Find where the given text appears and provide that cell's center as [X, Y] coordinate. 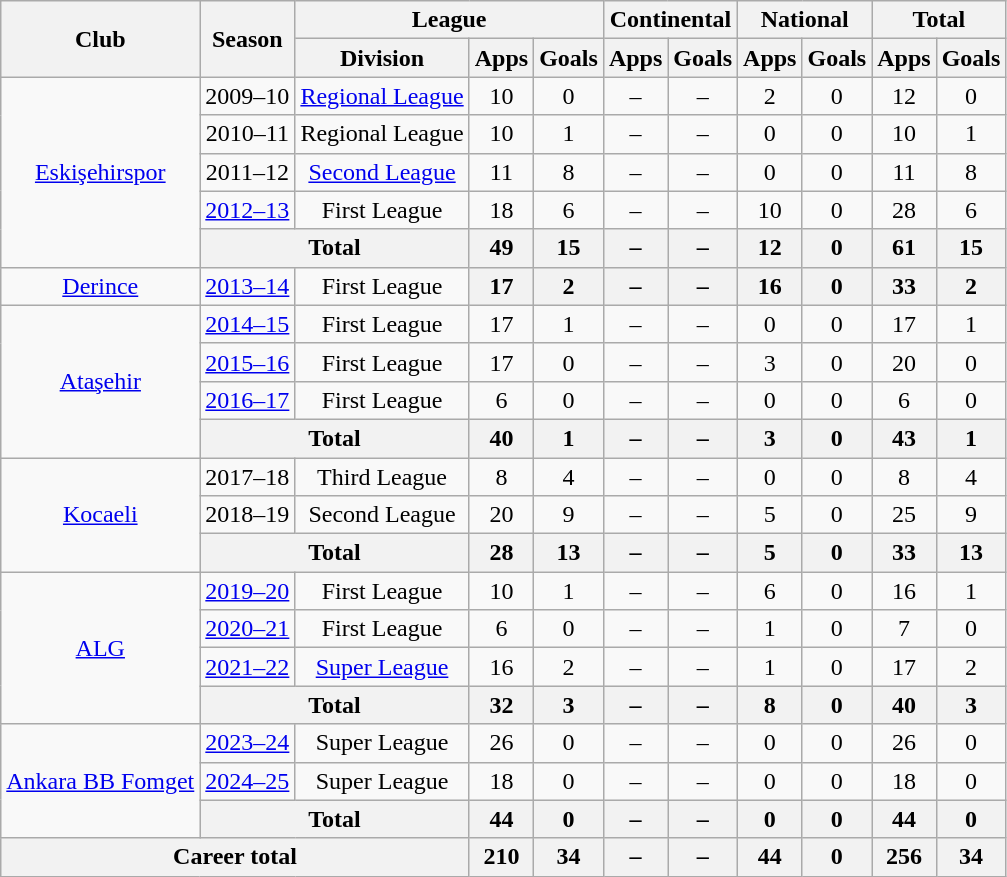
Kocaeli [100, 515]
2018–19 [248, 515]
2016–17 [248, 400]
7 [904, 629]
National [805, 20]
League [450, 20]
2010–11 [248, 134]
256 [904, 857]
2015–16 [248, 362]
Season [248, 39]
Eskişehirspor [100, 172]
2013–14 [248, 286]
2011–12 [248, 172]
Division [382, 58]
Club [100, 39]
2019–20 [248, 591]
210 [501, 857]
Ataşehir [100, 381]
2021–22 [248, 667]
Career total [235, 857]
61 [904, 248]
2017–18 [248, 477]
ALG [100, 648]
25 [904, 515]
2020–21 [248, 629]
2012–13 [248, 210]
49 [501, 248]
32 [501, 705]
Third League [382, 477]
43 [904, 438]
2009–10 [248, 96]
Derince [100, 286]
2024–25 [248, 781]
Continental [670, 20]
Ankara BB Fomget [100, 781]
2014–15 [248, 324]
2023–24 [248, 743]
